For the text-containing cell, return its midpoint in [X, Y] coordinate format. 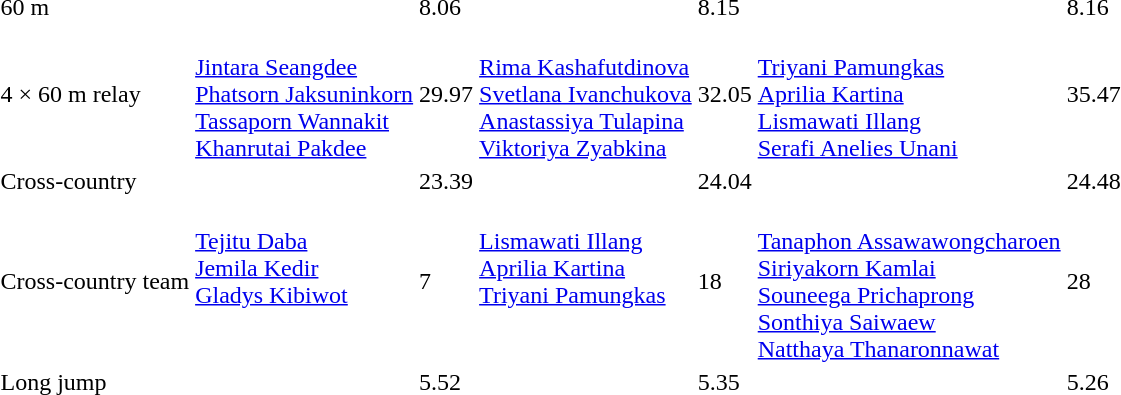
32.05 [724, 94]
Tejitu DabaJemila KedirGladys Kibiwot [304, 282]
Triyani PamungkasAprilia KartinaLismawati IllangSerafi Anelies Unani [909, 94]
7 [446, 282]
Lismawati IllangAprilia KartinaTriyani Pamungkas [586, 282]
18 [724, 282]
Tanaphon AssawawongcharoenSiriyakorn KamlaiSouneega PrichaprongSonthiya SaiwaewNatthaya Thanaronnawat [909, 282]
23.39 [446, 181]
24.04 [724, 181]
Rima KashafutdinovaSvetlana IvanchukovaAnastassiya TulapinaViktoriya Zyabkina [586, 94]
Jintara SeangdeePhatsorn JaksuninkornTassaporn WannakitKhanrutai Pakdee [304, 94]
29.97 [446, 94]
